Return (X, Y) of the center of cell containing provided text 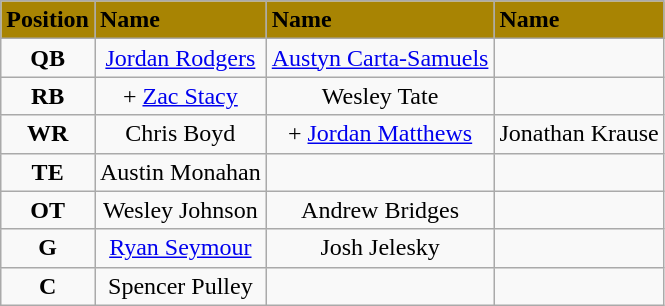
Jonathan Krause (579, 134)
Chris Boyd (180, 134)
Spencer Pulley (180, 286)
RB (48, 96)
Jordan Rodgers (180, 58)
C (48, 286)
+ Jordan Matthews (380, 134)
+ Zac Stacy (180, 96)
QB (48, 58)
WR (48, 134)
Ryan Seymour (180, 248)
Wesley Johnson (180, 210)
Andrew Bridges (380, 210)
Josh Jelesky (380, 248)
Wesley Tate (380, 96)
TE (48, 172)
OT (48, 210)
Austin Monahan (180, 172)
Austyn Carta-Samuels (380, 58)
G (48, 248)
Position (48, 20)
